Scan for the cell matching the given text and deliver its (X, Y) coordinate at center. 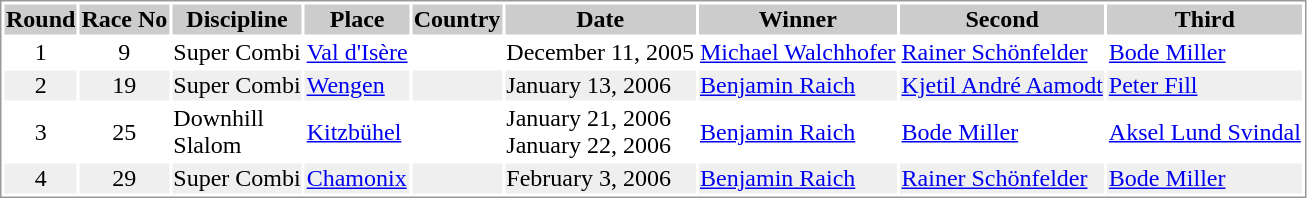
December 11, 2005 (600, 53)
Kitzbühel (357, 132)
2 (40, 85)
January 21, 2006January 22, 2006 (600, 132)
29 (124, 179)
Round (40, 19)
Peter Fill (1204, 85)
DownhillSlalom (237, 132)
25 (124, 132)
9 (124, 53)
Date (600, 19)
January 13, 2006 (600, 85)
Chamonix (357, 179)
Winner (798, 19)
Aksel Lund Svindal (1204, 132)
Wengen (357, 85)
Val d'Isère (357, 53)
Kjetil André Aamodt (1002, 85)
4 (40, 179)
19 (124, 85)
Michael Walchhofer (798, 53)
Second (1002, 19)
Third (1204, 19)
Country (457, 19)
Place (357, 19)
February 3, 2006 (600, 179)
3 (40, 132)
Discipline (237, 19)
1 (40, 53)
Race No (124, 19)
